Output the (x, y) coordinate of the center of the cell containing the given text.  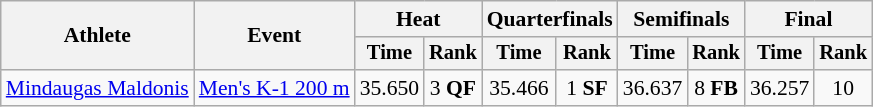
Quarterfinals (550, 19)
Event (274, 36)
36.637 (652, 88)
Men's K-1 200 m (274, 88)
35.466 (519, 88)
Mindaugas Maldonis (98, 88)
8 FB (716, 88)
Heat (418, 19)
Semifinals (682, 19)
10 (843, 88)
Athlete (98, 36)
3 QF (453, 88)
Final (808, 19)
1 SF (587, 88)
35.650 (390, 88)
36.257 (780, 88)
